Return (X, Y) of the center of cell containing provided text 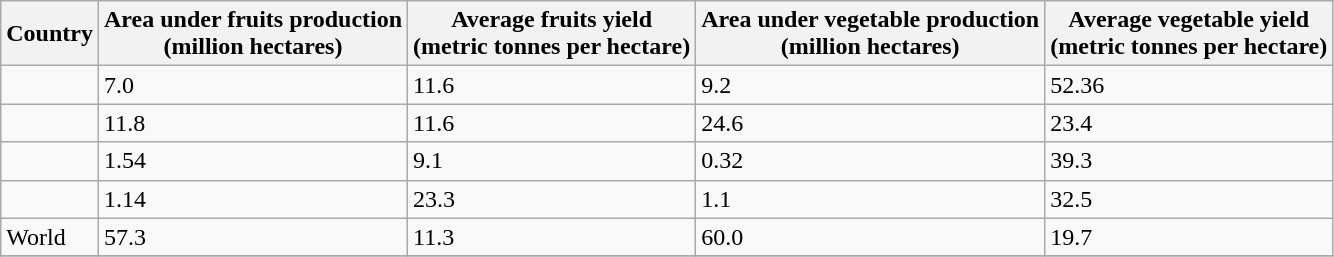
Area under fruits production(million hectares) (252, 34)
39.3 (1189, 161)
7.0 (252, 85)
23.4 (1189, 123)
0.32 (870, 161)
9.2 (870, 85)
60.0 (870, 237)
1.14 (252, 199)
Average fruits yield(metric tonnes per hectare) (552, 34)
1.1 (870, 199)
11.3 (552, 237)
1.54 (252, 161)
Country (50, 34)
23.3 (552, 199)
52.36 (1189, 85)
World (50, 237)
19.7 (1189, 237)
11.8 (252, 123)
57.3 (252, 237)
Average vegetable yield(metric tonnes per hectare) (1189, 34)
9.1 (552, 161)
24.6 (870, 123)
Area under vegetable production(million hectares) (870, 34)
32.5 (1189, 199)
